Search for the cell housing the specified text and yield its (x, y) center coordinate. 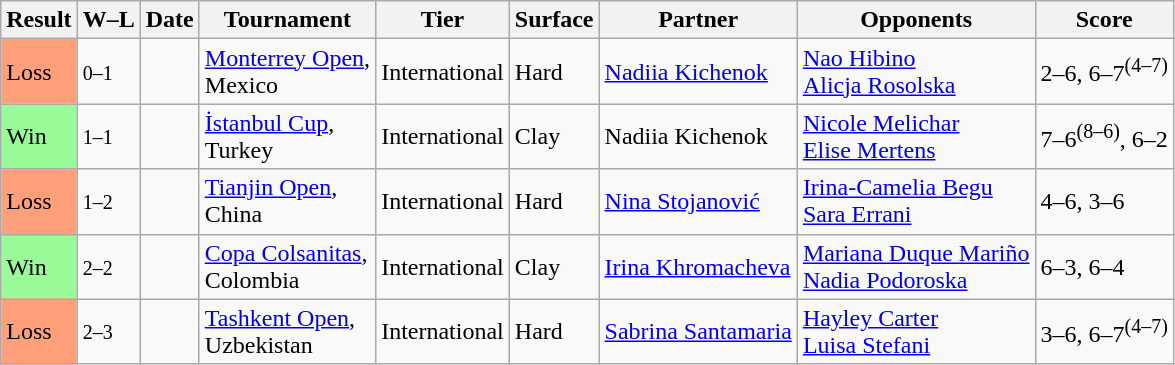
Opponents (916, 20)
Copa Colsanitas, Colombia (287, 266)
Surface (554, 20)
Tashkent Open, Uzbekistan (287, 332)
Tier (443, 20)
Hayley Carter Luisa Stefani (916, 332)
Mariana Duque Mariño Nadia Podoroska (916, 266)
1–2 (108, 202)
Nina Stojanović (698, 202)
İstanbul Cup, Turkey (287, 136)
Nao Hibino Alicja Rosolska (916, 72)
Monterrey Open, Mexico (287, 72)
Tournament (287, 20)
Date (170, 20)
2–6, 6–7(4–7) (1104, 72)
Nicole Melichar Elise Mertens (916, 136)
Tianjin Open, China (287, 202)
Result (39, 20)
2–2 (108, 266)
4–6, 3–6 (1104, 202)
W–L (108, 20)
Irina-Camelia Begu Sara Errani (916, 202)
3–6, 6–7(4–7) (1104, 332)
2–3 (108, 332)
0–1 (108, 72)
1–1 (108, 136)
Partner (698, 20)
Score (1104, 20)
6–3, 6–4 (1104, 266)
Sabrina Santamaria (698, 332)
Irina Khromacheva (698, 266)
7–6(8–6), 6–2 (1104, 136)
